Return the (X, Y) coordinate for the center point of the cell that contains the specified text.  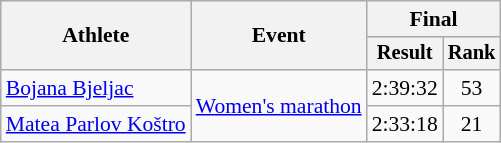
Athlete (96, 36)
Bojana Bjeljac (96, 88)
Final (434, 19)
53 (472, 88)
Event (279, 36)
Women's marathon (279, 106)
Result (405, 54)
2:33:18 (405, 124)
Rank (472, 54)
21 (472, 124)
2:39:32 (405, 88)
Matea Parlov Koštro (96, 124)
